Identify which cell holds the provided text, then report its (x, y) central coordinate. 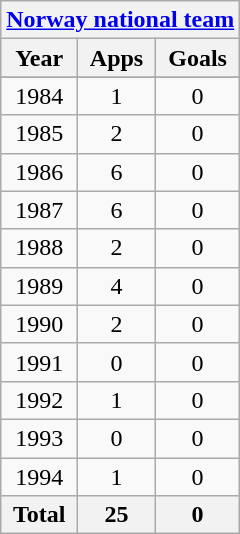
Total (40, 515)
1985 (40, 134)
1990 (40, 324)
4 (117, 286)
Year (40, 58)
25 (117, 515)
Norway national team (120, 20)
1986 (40, 172)
1989 (40, 286)
1991 (40, 362)
Apps (117, 58)
1993 (40, 438)
1992 (40, 400)
1987 (40, 210)
1994 (40, 477)
Goals (197, 58)
1984 (40, 96)
1988 (40, 248)
